Find where the given text appears and provide that cell's center as (x, y) coordinate. 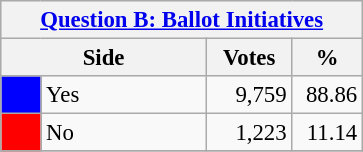
Votes (249, 58)
88.86 (328, 95)
Yes (124, 95)
1,223 (249, 133)
11.14 (328, 133)
Side (104, 58)
Question B: Ballot Initiatives (182, 20)
9,759 (249, 95)
% (328, 58)
No (124, 133)
